Determine the [X, Y] coordinate at the center of the cell enclosing the given text.  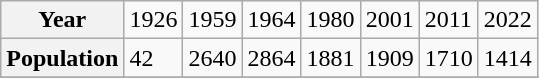
2640 [212, 58]
1414 [508, 58]
1881 [330, 58]
Year [62, 20]
2001 [390, 20]
42 [154, 58]
1964 [272, 20]
2864 [272, 58]
1926 [154, 20]
1710 [448, 58]
2011 [448, 20]
1980 [330, 20]
Population [62, 58]
1909 [390, 58]
2022 [508, 20]
1959 [212, 20]
